Capture the cell that displays the provided text and extract its [x, y] central coordinate. 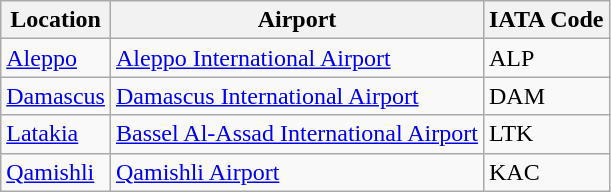
Airport [296, 20]
Aleppo International Airport [296, 58]
Latakia [56, 134]
ALP [546, 58]
DAM [546, 96]
Damascus International Airport [296, 96]
LTK [546, 134]
IATA Code [546, 20]
Bassel Al-Assad International Airport [296, 134]
Qamishli Airport [296, 172]
KAC [546, 172]
Damascus [56, 96]
Qamishli [56, 172]
Aleppo [56, 58]
Location [56, 20]
